Search for the cell housing the specified text and yield its [X, Y] center coordinate. 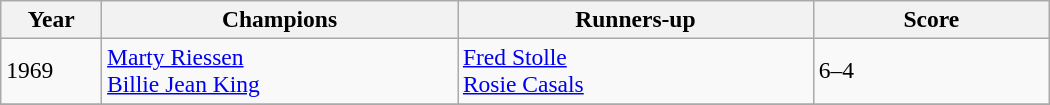
Runners-up [636, 19]
Fred Stolle Rosie Casals [636, 70]
Year [52, 19]
Champions [280, 19]
1969 [52, 70]
6–4 [931, 70]
Marty Riessen Billie Jean King [280, 70]
Score [931, 19]
